For the text-containing cell, return its midpoint in [x, y] coordinate format. 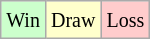
Draw [72, 20]
Win [24, 20]
Loss [126, 20]
